Search for the cell housing the specified text and yield its [X, Y] center coordinate. 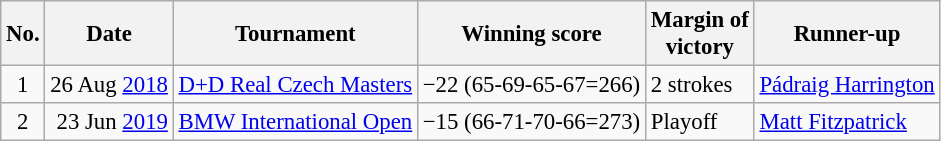
Runner-up [847, 34]
No. [23, 34]
26 Aug 2018 [109, 85]
2 [23, 122]
Pádraig Harrington [847, 85]
23 Jun 2019 [109, 122]
2 strokes [700, 85]
Margin ofvictory [700, 34]
Matt Fitzpatrick [847, 122]
Winning score [531, 34]
Tournament [295, 34]
D+D Real Czech Masters [295, 85]
Date [109, 34]
Playoff [700, 122]
−22 (65-69-65-67=266) [531, 85]
−15 (66-71-70-66=273) [531, 122]
1 [23, 85]
BMW International Open [295, 122]
